Determine the (X, Y) coordinate at the center of the cell enclosing the given text.  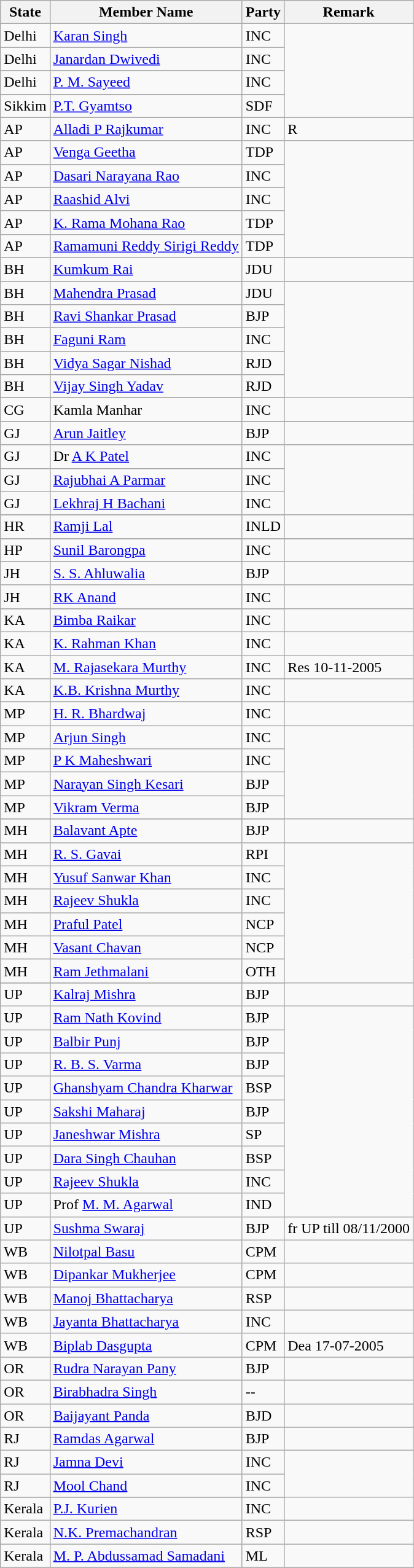
Arun Jaitley (146, 433)
Alladi P Rajkumar (146, 129)
P. M. Sayeed (146, 82)
Vijay Singh Yadav (146, 386)
Biplab Dasgupta (146, 1345)
Baijayant Panda (146, 1415)
BJD (263, 1415)
Party (263, 12)
CG (25, 410)
Sushma Swaraj (146, 1228)
Nilotpal Basu (146, 1252)
P K Maheshwari (146, 761)
Arjun Singh (146, 737)
IND (263, 1205)
Rajubhai A Parmar (146, 480)
Mool Chand (146, 1486)
M. Rajasekara Murthy (146, 667)
Dasari Narayana Rao (146, 176)
RPI (263, 854)
SDF (263, 106)
Venga Geetha (146, 152)
Ramji Lal (146, 527)
Vasant Chavan (146, 947)
R. B. S. Varma (146, 1065)
Ravi Shankar Prasad (146, 316)
Jayanta Bhattacharya (146, 1322)
Janardan Dwivedi (146, 59)
M. P. Abdussamad Samadani (146, 1556)
Ram Jethmalani (146, 971)
State (25, 12)
Dara Singh Chauhan (146, 1158)
Dr A K Patel (146, 457)
Ramamuni Reddy Sirigi Reddy (146, 246)
Bimba Raikar (146, 620)
P.T. Gyamtso (146, 106)
S. S. Ahluwalia (146, 573)
Vidya Sagar Nishad (146, 363)
Balbir Punj (146, 1041)
OTH (263, 971)
Kamla Manhar (146, 410)
Yusuf Sanwar Khan (146, 877)
Sikkim (25, 106)
Remark (349, 12)
K. Rahman Khan (146, 643)
INLD (263, 527)
Janeshwar Mishra (146, 1135)
Sunil Barongpa (146, 550)
N.K. Premachandran (146, 1532)
Prof M. M. Agarwal (146, 1205)
RK Anand (146, 597)
SP (263, 1135)
Vikram Verma (146, 807)
Member Name (146, 12)
K. Rama Mohana Rao (146, 222)
Praful Patel (146, 924)
Ghanshyam Chandra Kharwar (146, 1088)
Dea 17-07-2005 (349, 1345)
R (349, 129)
Faguni Ram (146, 340)
H. R. Bhardwaj (146, 714)
Ramdas Agarwal (146, 1439)
Ram Nath Kovind (146, 1017)
Raashid Alvi (146, 199)
Kalraj Mishra (146, 994)
-- (263, 1392)
Rudra Narayan Pany (146, 1368)
Karan Singh (146, 36)
HR (25, 527)
fr UP till 08/11/2000 (349, 1228)
Manoj Bhattacharya (146, 1298)
Dipankar Mukherjee (146, 1275)
Res 10-11-2005 (349, 667)
Kumkum Rai (146, 269)
R. S. Gavai (146, 854)
K.B. Krishna Murthy (146, 691)
Mahendra Prasad (146, 293)
Birabhadra Singh (146, 1392)
ML (263, 1556)
Balavant Apte (146, 831)
Lekhraj H Bachani (146, 503)
Narayan Singh Kesari (146, 784)
P.J. Kurien (146, 1509)
Sakshi Maharaj (146, 1111)
Jamna Devi (146, 1462)
HP (25, 550)
